Find where the given text appears and provide that cell's center as [X, Y] coordinate. 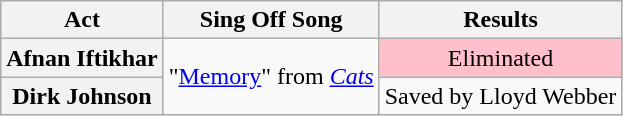
Dirk Johnson [82, 96]
Act [82, 20]
Afnan Iftikhar [82, 58]
Saved by Lloyd Webber [500, 96]
"Memory" from Cats [271, 77]
Results [500, 20]
Eliminated [500, 58]
Sing Off Song [271, 20]
